Detect which cell encompasses the target text, then output its [x, y] center coordinate. 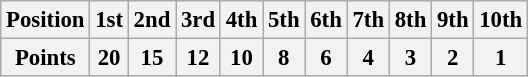
12 [198, 58]
7th [368, 20]
10th [501, 20]
2 [453, 58]
6th [326, 20]
8th [410, 20]
Points [46, 58]
3rd [198, 20]
4th [241, 20]
5th [284, 20]
1st [109, 20]
15 [152, 58]
8 [284, 58]
9th [453, 20]
3 [410, 58]
1 [501, 58]
2nd [152, 20]
10 [241, 58]
4 [368, 58]
Position [46, 20]
6 [326, 58]
20 [109, 58]
